For the text-containing cell, return its midpoint in [x, y] coordinate format. 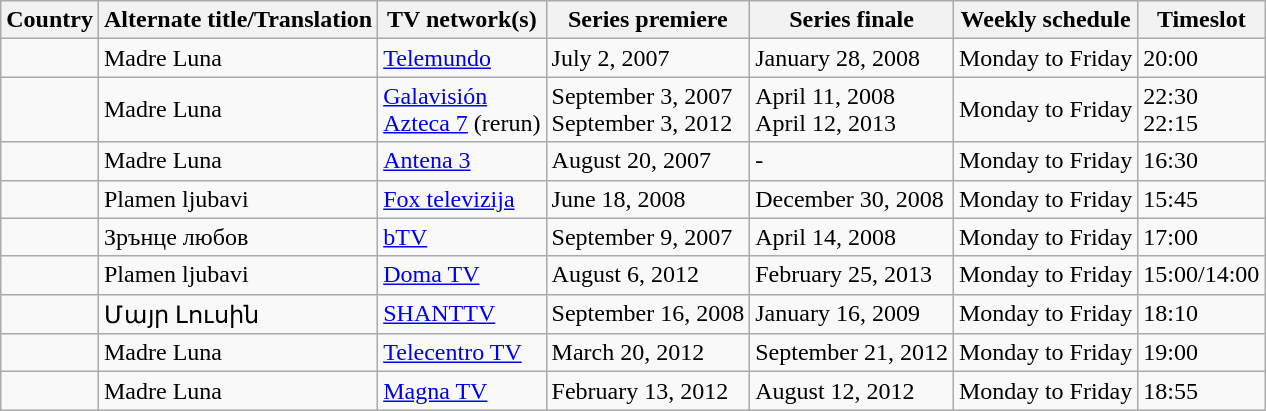
March 20, 2012 [648, 353]
18:55 [1202, 391]
August 6, 2012 [648, 275]
February 13, 2012 [648, 391]
January 16, 2009 [852, 314]
20:00 [1202, 58]
Country [50, 20]
Weekly schedule [1045, 20]
19:00 [1202, 353]
September 21, 2012 [852, 353]
Antena 3 [462, 161]
Telemundo [462, 58]
Series finale [852, 20]
February 25, 2013 [852, 275]
April 14, 2008 [852, 237]
Doma TV [462, 275]
16:30 [1202, 161]
22:3022:15 [1202, 110]
15:45 [1202, 199]
December 30, 2008 [852, 199]
Magna TV [462, 391]
April 11, 2008April 12, 2013 [852, 110]
July 2, 2007 [648, 58]
Fox televizija [462, 199]
August 20, 2007 [648, 161]
Մայր Լուսին [238, 314]
September 16, 2008 [648, 314]
September 3, 2007September 3, 2012 [648, 110]
June 18, 2008 [648, 199]
Series premiere [648, 20]
Timeslot [1202, 20]
bTV [462, 237]
January 28, 2008 [852, 58]
Зрънце любов [238, 237]
August 12, 2012 [852, 391]
- [852, 161]
Alternate title/Translation [238, 20]
GalavisiónAzteca 7 (rerun) [462, 110]
15:00/14:00 [1202, 275]
SHANTTV [462, 314]
17:00 [1202, 237]
18:10 [1202, 314]
TV network(s) [462, 20]
September 9, 2007 [648, 237]
Telecentro TV [462, 353]
